Capture the cell that displays the provided text and extract its [x, y] central coordinate. 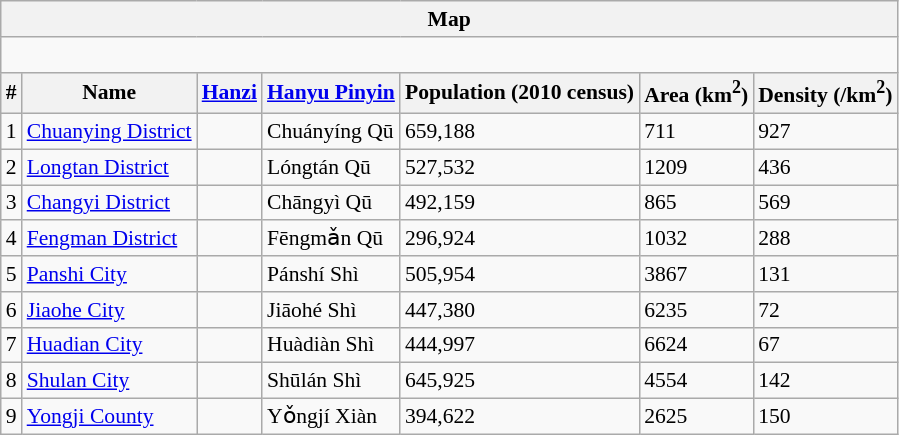
67 [825, 345]
Hanyu Pinyin [331, 92]
Fengman District [110, 239]
Jiaohe City [110, 310]
Area (km2) [696, 92]
Changyi District [110, 203]
Shūlán Shì [331, 381]
9 [12, 417]
444,997 [520, 345]
505,954 [520, 274]
7 [12, 345]
296,924 [520, 239]
527,532 [520, 167]
72 [825, 310]
569 [825, 203]
Chuanying District [110, 132]
Hanzi [230, 92]
927 [825, 132]
3867 [696, 274]
Jiāohé Shì [331, 310]
4 [12, 239]
6235 [696, 310]
8 [12, 381]
Density (/km2) [825, 92]
Huàdiàn Shì [331, 345]
1209 [696, 167]
Chāngyì Qū [331, 203]
Yǒngjí Xiàn [331, 417]
711 [696, 132]
394,622 [520, 417]
Lóngtán Qū [331, 167]
Huadian City [110, 345]
3 [12, 203]
150 [825, 417]
Name [110, 92]
2625 [696, 417]
Map [450, 19]
288 [825, 239]
1 [12, 132]
Fēngmǎn Qū [331, 239]
645,925 [520, 381]
Shulan City [110, 381]
Chuányíng Qū [331, 132]
2 [12, 167]
Longtan District [110, 167]
6 [12, 310]
Panshi City [110, 274]
142 [825, 381]
Population (2010 census) [520, 92]
Yongji County [110, 417]
Pánshí Shì [331, 274]
6624 [696, 345]
492,159 [520, 203]
447,380 [520, 310]
659,188 [520, 132]
131 [825, 274]
4554 [696, 381]
# [12, 92]
436 [825, 167]
5 [12, 274]
865 [696, 203]
1032 [696, 239]
